Output the [X, Y] coordinate of the center of the cell containing the given text.  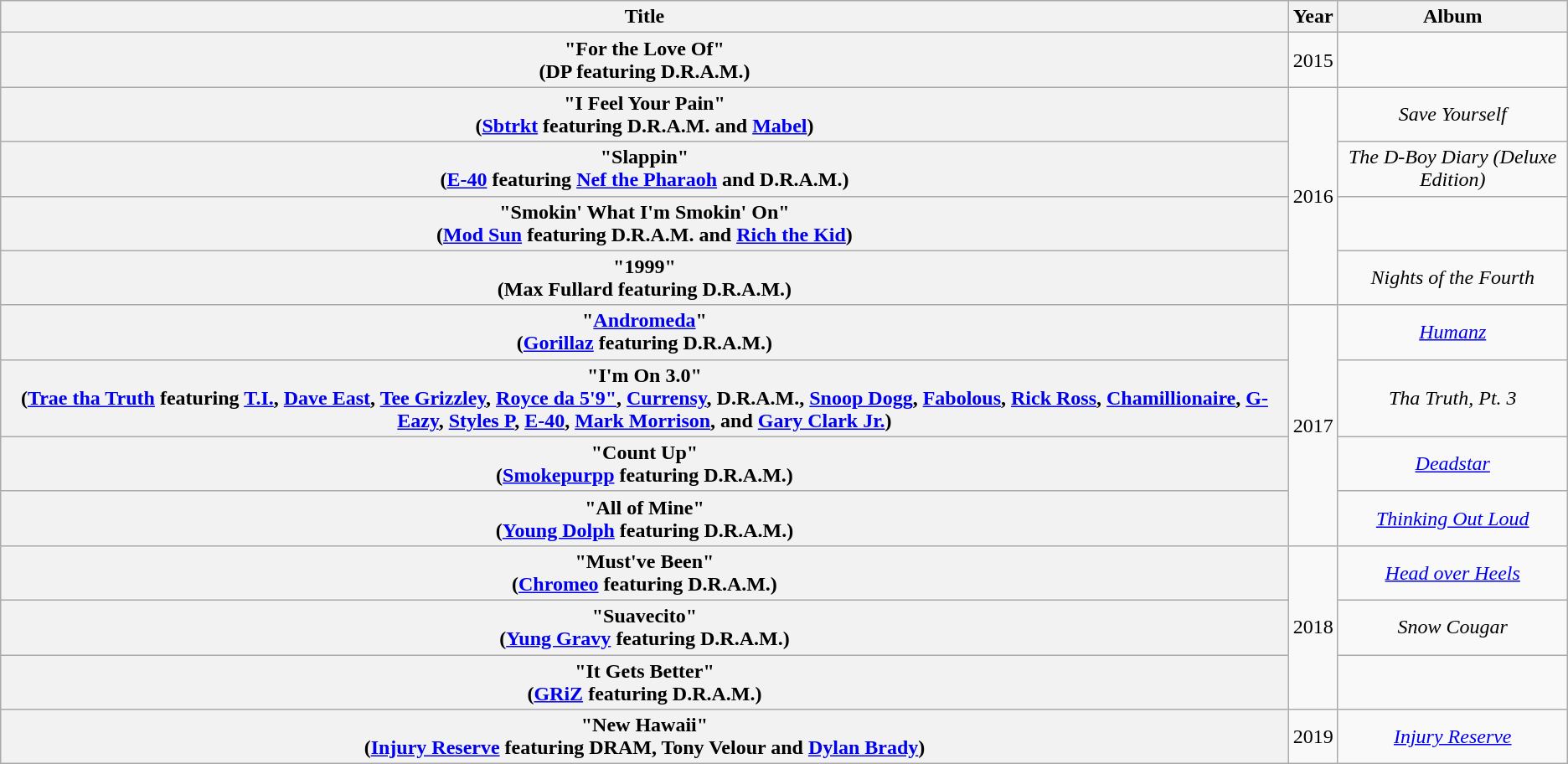
Humanz [1452, 332]
Thinking Out Loud [1452, 518]
Deadstar [1452, 464]
2018 [1313, 627]
"I Feel Your Pain"(Sbtrkt featuring D.R.A.M. and Mabel) [645, 114]
"For the Love Of"(DP featuring D.R.A.M.) [645, 60]
Nights of the Fourth [1452, 278]
2016 [1313, 196]
"New Hawaii"(Injury Reserve featuring DRAM, Tony Velour and Dylan Brady) [645, 737]
The D-Boy Diary (Deluxe Edition) [1452, 169]
Year [1313, 17]
"Slappin"(E-40 featuring Nef the Pharaoh and D.R.A.M.) [645, 169]
Injury Reserve [1452, 737]
"Count Up"(Smokepurpp featuring D.R.A.M.) [645, 464]
Title [645, 17]
2017 [1313, 426]
Save Yourself [1452, 114]
"Smokin' What I'm Smokin' On"(Mod Sun featuring D.R.A.M. and Rich the Kid) [645, 223]
2019 [1313, 737]
"All of Mine"(Young Dolph featuring D.R.A.M.) [645, 518]
"Suavecito"(Yung Gravy featuring D.R.A.M.) [645, 627]
"1999"(Max Fullard featuring D.R.A.M.) [645, 278]
"Must've Been"(Chromeo featuring D.R.A.M.) [645, 573]
Head over Heels [1452, 573]
"It Gets Better"(GRiZ featuring D.R.A.M.) [645, 682]
Album [1452, 17]
"Andromeda"(Gorillaz featuring D.R.A.M.) [645, 332]
Snow Cougar [1452, 627]
2015 [1313, 60]
Tha Truth, Pt. 3 [1452, 398]
